Extract the (X, Y) coordinate from the center of the cell holding the provided text.  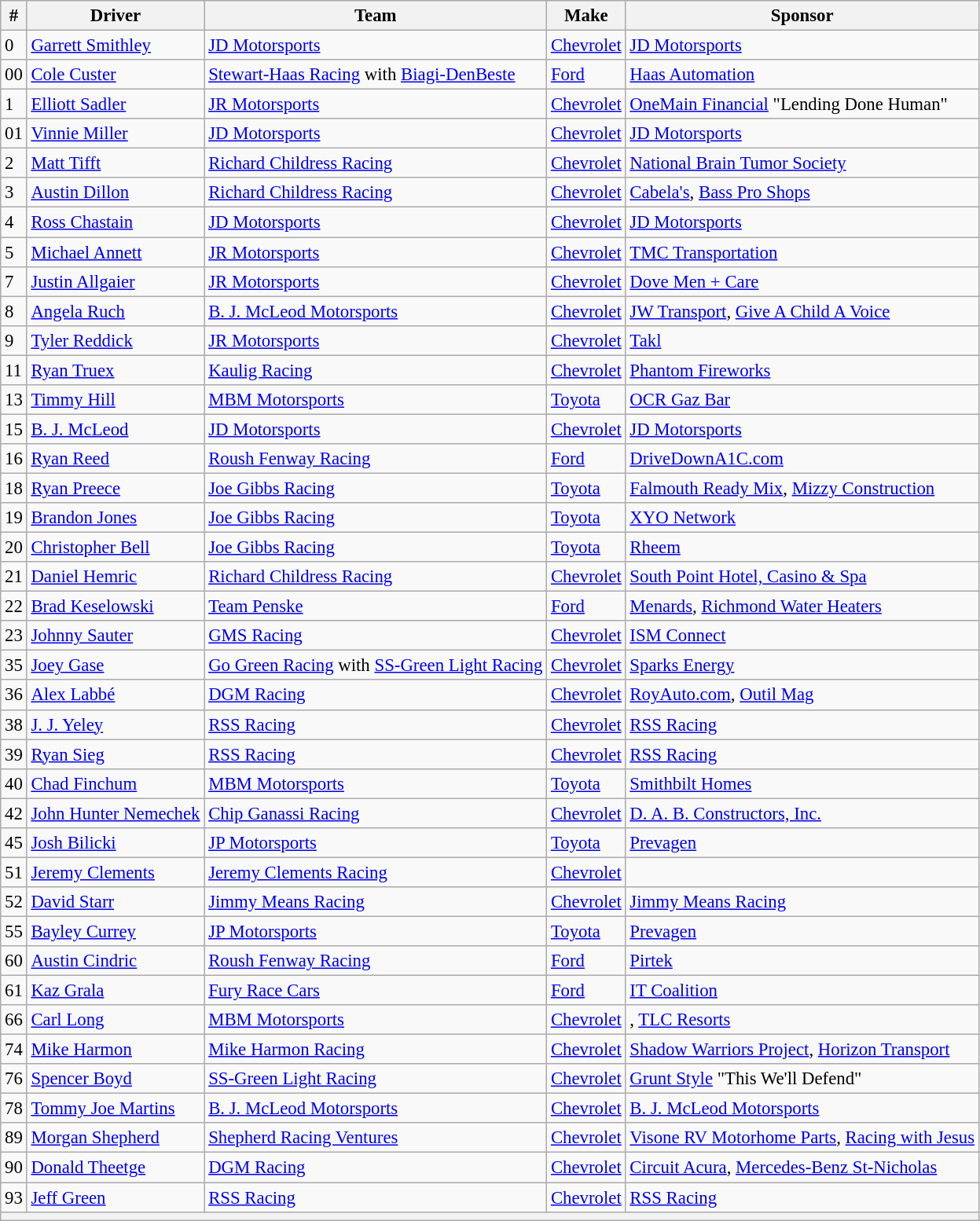
Jeff Green (116, 1197)
Austin Cindric (116, 961)
Make (586, 16)
9 (14, 340)
Smithbilt Homes (802, 783)
Jeremy Clements Racing (376, 872)
Joey Gase (116, 665)
B. J. McLeod (116, 429)
51 (14, 872)
John Hunter Nemechek (116, 813)
89 (14, 1138)
Shepherd Racing Ventures (376, 1138)
13 (14, 400)
Ryan Truex (116, 370)
20 (14, 548)
Kaz Grala (116, 991)
76 (14, 1079)
0 (14, 46)
18 (14, 488)
South Point Hotel, Casino & Spa (802, 577)
5 (14, 252)
GMS Racing (376, 636)
35 (14, 665)
XYO Network (802, 518)
TMC Transportation (802, 252)
Sponsor (802, 16)
7 (14, 281)
Phantom Fireworks (802, 370)
DriveDownA1C.com (802, 459)
42 (14, 813)
4 (14, 222)
66 (14, 1020)
SS-Green Light Racing (376, 1079)
00 (14, 75)
ISM Connect (802, 636)
Grunt Style "This We'll Defend" (802, 1079)
D. A. B. Constructors, Inc. (802, 813)
15 (14, 429)
Falmouth Ready Mix, Mizzy Construction (802, 488)
23 (14, 636)
90 (14, 1168)
Takl (802, 340)
Dove Men + Care (802, 281)
01 (14, 134)
Tommy Joe Martins (116, 1109)
1 (14, 104)
J. J. Yeley (116, 724)
Angela Ruch (116, 311)
Austin Dillon (116, 192)
40 (14, 783)
Driver (116, 16)
Kaulig Racing (376, 370)
Matt Tifft (116, 163)
36 (14, 695)
16 (14, 459)
Tyler Reddick (116, 340)
Rheem (802, 548)
Josh Bilicki (116, 843)
Michael Annett (116, 252)
Fury Race Cars (376, 991)
Circuit Acura, Mercedes-Benz St-Nicholas (802, 1168)
Carl Long (116, 1020)
Cabela's, Bass Pro Shops (802, 192)
OCR Gaz Bar (802, 400)
Ryan Reed (116, 459)
Donald Theetge (116, 1168)
Haas Automation (802, 75)
Elliott Sadler (116, 104)
52 (14, 902)
, TLC Resorts (802, 1020)
2 (14, 163)
Team Penske (376, 607)
39 (14, 754)
Shadow Warriors Project, Horizon Transport (802, 1050)
JW Transport, Give A Child A Voice (802, 311)
78 (14, 1109)
IT Coalition (802, 991)
Pirtek (802, 961)
93 (14, 1197)
Ryan Sieg (116, 754)
Alex Labbé (116, 695)
OneMain Financial "Lending Done Human" (802, 104)
55 (14, 931)
Vinnie Miller (116, 134)
8 (14, 311)
Christopher Bell (116, 548)
Bayley Currey (116, 931)
Chad Finchum (116, 783)
74 (14, 1050)
RoyAuto.com, Outil Mag (802, 695)
Johnny Sauter (116, 636)
Timmy Hill (116, 400)
National Brain Tumor Society (802, 163)
61 (14, 991)
Brandon Jones (116, 518)
3 (14, 192)
Justin Allgaier (116, 281)
Team (376, 16)
Visone RV Motorhome Parts, Racing with Jesus (802, 1138)
Mike Harmon (116, 1050)
Chip Ganassi Racing (376, 813)
Brad Keselowski (116, 607)
45 (14, 843)
# (14, 16)
Morgan Shepherd (116, 1138)
Mike Harmon Racing (376, 1050)
19 (14, 518)
Sparks Energy (802, 665)
Cole Custer (116, 75)
Ryan Preece (116, 488)
Menards, Richmond Water Heaters (802, 607)
Garrett Smithley (116, 46)
David Starr (116, 902)
38 (14, 724)
Stewart-Haas Racing with Biagi-DenBeste (376, 75)
Ross Chastain (116, 222)
Spencer Boyd (116, 1079)
Jeremy Clements (116, 872)
11 (14, 370)
21 (14, 577)
Daniel Hemric (116, 577)
Go Green Racing with SS-Green Light Racing (376, 665)
60 (14, 961)
22 (14, 607)
